Output the (X, Y) coordinate of the center of the cell containing the given text.  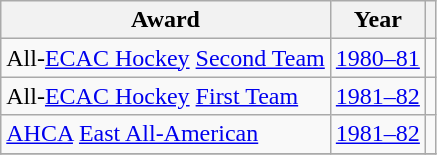
All-ECAC Hockey First Team (166, 96)
All-ECAC Hockey Second Team (166, 58)
1980–81 (378, 58)
Award (166, 20)
Year (378, 20)
AHCA East All-American (166, 134)
